Pinpoint the cell where the given text exists, returning its (X, Y) midpoint coordinate. 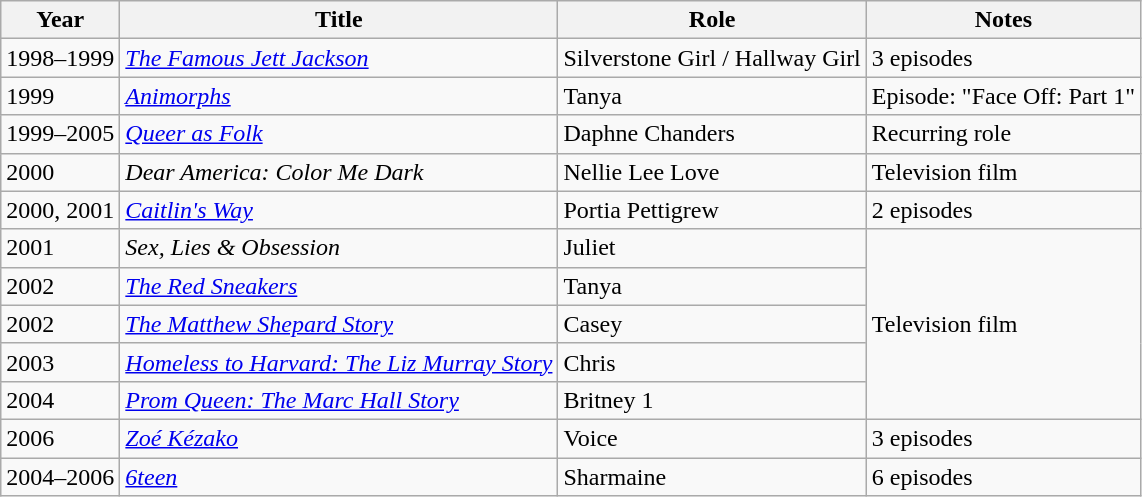
2003 (60, 362)
1999–2005 (60, 134)
1998–1999 (60, 58)
Caitlin's Way (339, 210)
Homeless to Harvard: The Liz Murray Story (339, 362)
Prom Queen: The Marc Hall Story (339, 400)
1999 (60, 96)
Nellie Lee Love (712, 172)
The Matthew Shepard Story (339, 324)
2001 (60, 248)
2006 (60, 438)
2000 (60, 172)
Role (712, 20)
Portia Pettigrew (712, 210)
Silverstone Girl / Hallway Girl (712, 58)
2004–2006 (60, 477)
Sex, Lies & Obsession (339, 248)
Episode: "Face Off: Part 1" (1003, 96)
The Red Sneakers (339, 286)
6 episodes (1003, 477)
Juliet (712, 248)
Daphne Chanders (712, 134)
The Famous Jett Jackson (339, 58)
6teen (339, 477)
Casey (712, 324)
Year (60, 20)
Dear America: Color Me Dark (339, 172)
Zoé Kézako (339, 438)
Title (339, 20)
2004 (60, 400)
Queer as Folk (339, 134)
Notes (1003, 20)
Britney 1 (712, 400)
Recurring role (1003, 134)
Sharmaine (712, 477)
2 episodes (1003, 210)
2000, 2001 (60, 210)
Voice (712, 438)
Chris (712, 362)
Animorphs (339, 96)
